Return (x, y) of the center of cell containing provided text 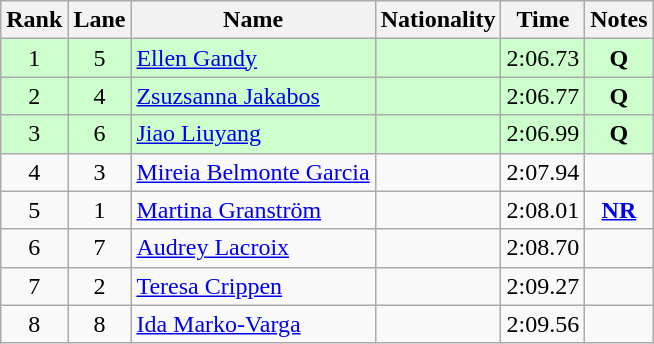
2:07.94 (543, 172)
2:08.01 (543, 210)
Name (253, 20)
Time (543, 20)
Rank (34, 20)
2:08.70 (543, 248)
Mireia Belmonte Garcia (253, 172)
NR (619, 210)
Teresa Crippen (253, 286)
Notes (619, 20)
Ellen Gandy (253, 58)
2:06.73 (543, 58)
Nationality (438, 20)
Ida Marko-Varga (253, 324)
2:06.99 (543, 134)
2:06.77 (543, 96)
Martina Granström (253, 210)
Lane (100, 20)
Jiao Liuyang (253, 134)
Zsuzsanna Jakabos (253, 96)
2:09.56 (543, 324)
Audrey Lacroix (253, 248)
2:09.27 (543, 286)
